Search for the cell housing the specified text and yield its (x, y) center coordinate. 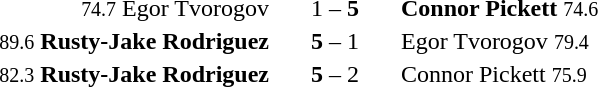
5 – 1 (336, 41)
